Return [x, y] of the center of cell containing provided text 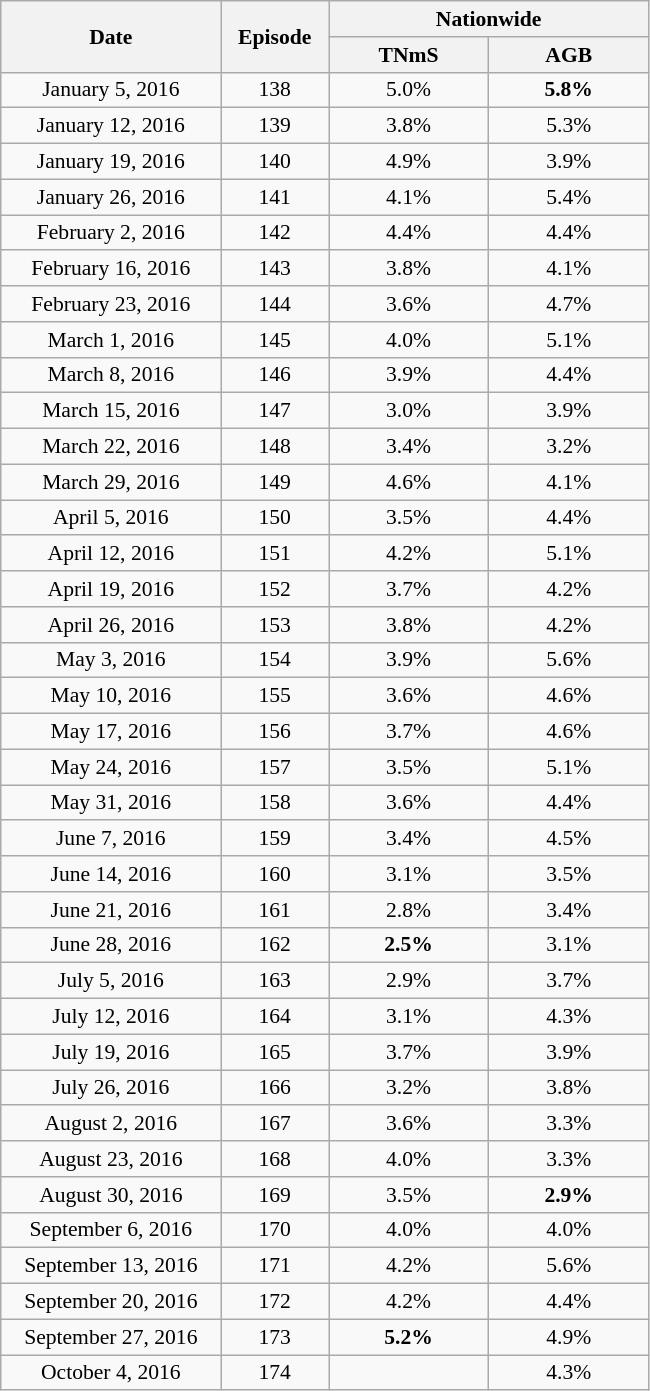
January 5, 2016 [111, 90]
August 30, 2016 [111, 1195]
June 28, 2016 [111, 945]
5.8% [569, 90]
147 [275, 411]
March 1, 2016 [111, 340]
148 [275, 447]
May 17, 2016 [111, 732]
February 16, 2016 [111, 269]
155 [275, 696]
140 [275, 162]
5.4% [569, 197]
April 19, 2016 [111, 589]
January 12, 2016 [111, 126]
166 [275, 1088]
July 26, 2016 [111, 1088]
February 23, 2016 [111, 304]
141 [275, 197]
October 4, 2016 [111, 1373]
160 [275, 874]
5.3% [569, 126]
July 12, 2016 [111, 1017]
152 [275, 589]
149 [275, 482]
168 [275, 1159]
146 [275, 375]
January 19, 2016 [111, 162]
139 [275, 126]
January 26, 2016 [111, 197]
145 [275, 340]
September 6, 2016 [111, 1230]
May 31, 2016 [111, 803]
Date [111, 36]
142 [275, 233]
5.0% [408, 90]
156 [275, 732]
3.0% [408, 411]
March 29, 2016 [111, 482]
February 2, 2016 [111, 233]
June 14, 2016 [111, 874]
151 [275, 554]
4.5% [569, 839]
172 [275, 1302]
September 20, 2016 [111, 1302]
165 [275, 1052]
170 [275, 1230]
2.8% [408, 910]
171 [275, 1266]
Nationwide [488, 19]
AGB [569, 55]
162 [275, 945]
161 [275, 910]
Episode [275, 36]
August 2, 2016 [111, 1124]
July 19, 2016 [111, 1052]
157 [275, 767]
154 [275, 660]
150 [275, 518]
May 24, 2016 [111, 767]
April 26, 2016 [111, 625]
2.5% [408, 945]
143 [275, 269]
169 [275, 1195]
167 [275, 1124]
April 5, 2016 [111, 518]
5.2% [408, 1337]
August 23, 2016 [111, 1159]
138 [275, 90]
174 [275, 1373]
173 [275, 1337]
July 5, 2016 [111, 981]
164 [275, 1017]
March 8, 2016 [111, 375]
4.7% [569, 304]
144 [275, 304]
163 [275, 981]
159 [275, 839]
TNmS [408, 55]
June 21, 2016 [111, 910]
May 10, 2016 [111, 696]
158 [275, 803]
May 3, 2016 [111, 660]
September 27, 2016 [111, 1337]
September 13, 2016 [111, 1266]
153 [275, 625]
March 15, 2016 [111, 411]
March 22, 2016 [111, 447]
June 7, 2016 [111, 839]
April 12, 2016 [111, 554]
